Capture the cell that displays the provided text and extract its [x, y] central coordinate. 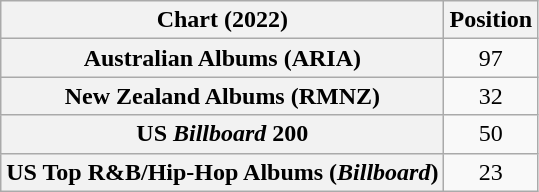
New Zealand Albums (RMNZ) [222, 96]
Australian Albums (ARIA) [222, 58]
23 [491, 172]
32 [491, 96]
US Top R&B/Hip-Hop Albums (Billboard) [222, 172]
US Billboard 200 [222, 134]
50 [491, 134]
Chart (2022) [222, 20]
Position [491, 20]
97 [491, 58]
